Scan for the cell matching the given text and deliver its [x, y] coordinate at center. 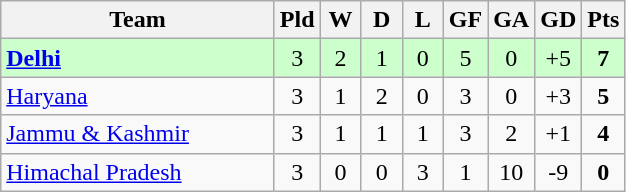
Himachal Pradesh [138, 172]
7 [604, 58]
GA [512, 20]
4 [604, 134]
GF [465, 20]
Pts [604, 20]
-9 [558, 172]
Team [138, 20]
Jammu & Kashmir [138, 134]
Haryana [138, 96]
W [340, 20]
Delhi [138, 58]
L [422, 20]
+5 [558, 58]
10 [512, 172]
+1 [558, 134]
D [382, 20]
Pld [297, 20]
GD [558, 20]
+3 [558, 96]
